From the cell containing the given text, extract its center point as [x, y] coordinate. 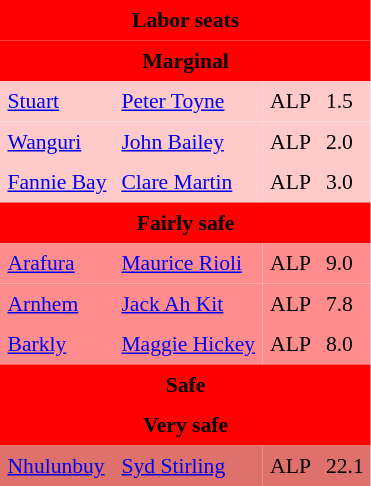
1.5 [344, 101]
Nhulunbuy [57, 465]
Arafura [57, 263]
Jack Ah Kit [188, 303]
3.0 [344, 182]
2.0 [344, 141]
Fannie Bay [57, 182]
Safe [186, 384]
John Bailey [188, 141]
Maurice Rioli [188, 263]
22.1 [344, 465]
Barkly [57, 344]
7.8 [344, 303]
Maggie Hickey [188, 344]
Stuart [57, 101]
8.0 [344, 344]
Arnhem [57, 303]
Very safe [186, 425]
Clare Martin [188, 182]
Peter Toyne [188, 101]
Marginal [186, 60]
Wanguri [57, 141]
9.0 [344, 263]
Labor seats [186, 20]
Syd Stirling [188, 465]
Fairly safe [186, 222]
